Capture the cell that displays the provided text and extract its [x, y] central coordinate. 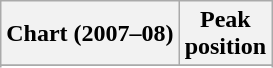
Chart (2007–08) [90, 34]
Peakposition [225, 34]
